Search for the cell housing the specified text and yield its (x, y) center coordinate. 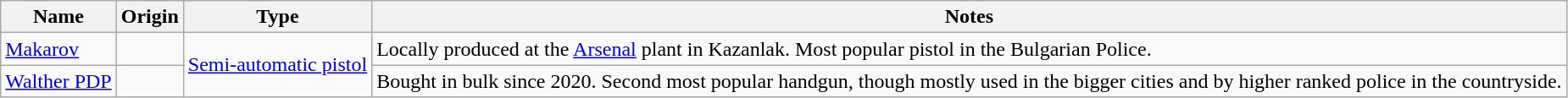
Walther PDP (58, 81)
Makarov (58, 49)
Bought in bulk since 2020. Second most popular handgun, though mostly used in the bigger cities and by higher ranked police in the countryside. (970, 81)
Origin (149, 17)
Notes (970, 17)
Locally produced at the Arsenal plant in Kazanlak. Most popular pistol in the Bulgarian Police. (970, 49)
Type (277, 17)
Name (58, 17)
Semi-automatic pistol (277, 65)
